Detect which cell encompasses the target text, then output its [X, Y] center coordinate. 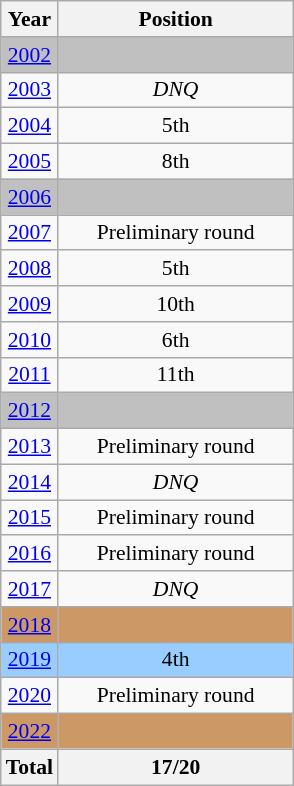
2015 [30, 518]
17/20 [176, 767]
2016 [30, 554]
2002 [30, 55]
2022 [30, 732]
2019 [30, 660]
8th [176, 162]
2014 [30, 482]
2003 [30, 90]
2018 [30, 625]
4th [176, 660]
2004 [30, 126]
2012 [30, 411]
Position [176, 19]
10th [176, 304]
11th [176, 375]
2007 [30, 233]
2006 [30, 197]
2010 [30, 340]
2005 [30, 162]
Total [30, 767]
Year [30, 19]
2017 [30, 589]
2008 [30, 269]
6th [176, 340]
2013 [30, 447]
2011 [30, 375]
2009 [30, 304]
2020 [30, 696]
